Locate the cell with the specified text and output its [X, Y] center coordinate. 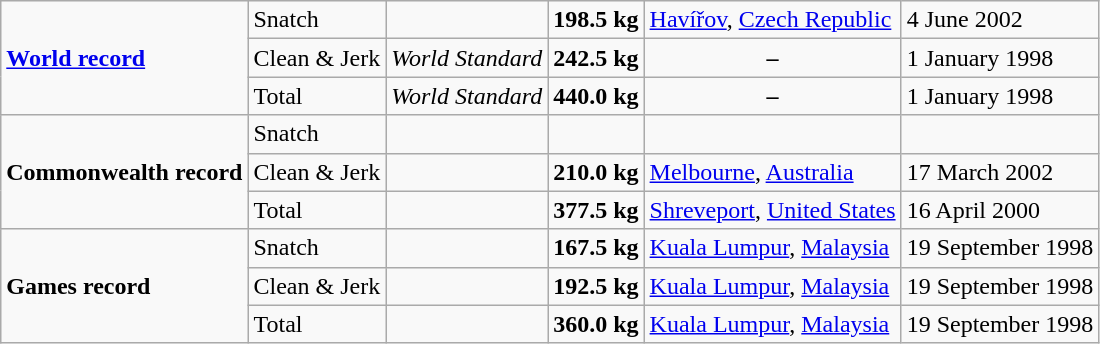
Games record [124, 286]
242.5 kg [596, 58]
4 June 2002 [1000, 20]
17 March 2002 [1000, 172]
World record [124, 58]
Melbourne, Australia [772, 172]
210.0 kg [596, 172]
Havířov, Czech Republic [772, 20]
377.5 kg [596, 210]
Shreveport, United States [772, 210]
360.0 kg [596, 324]
440.0 kg [596, 96]
16 April 2000 [1000, 210]
192.5 kg [596, 286]
167.5 kg [596, 248]
Commonwealth record [124, 172]
198.5 kg [596, 20]
